Capture the cell that displays the provided text and extract its [X, Y] central coordinate. 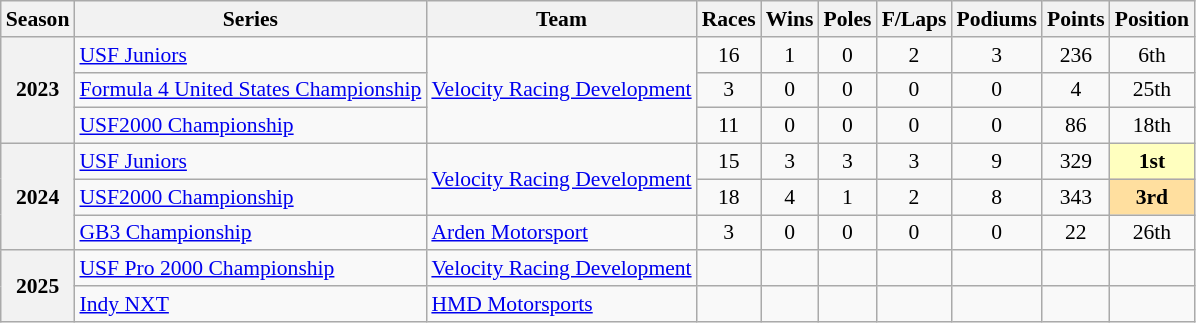
1st [1152, 162]
3rd [1152, 197]
86 [1076, 126]
Poles [847, 19]
236 [1076, 55]
2024 [38, 198]
16 [729, 55]
25th [1152, 90]
18th [1152, 126]
2023 [38, 90]
9 [996, 162]
343 [1076, 197]
Season [38, 19]
6th [1152, 55]
Points [1076, 19]
Indy NXT [250, 304]
Wins [790, 19]
Series [250, 19]
Arden Motorsport [561, 233]
HMD Motorsports [561, 304]
Team [561, 19]
Position [1152, 19]
GB3 Championship [250, 233]
18 [729, 197]
15 [729, 162]
Races [729, 19]
22 [1076, 233]
2025 [38, 286]
USF Pro 2000 Championship [250, 269]
329 [1076, 162]
26th [1152, 233]
11 [729, 126]
8 [996, 197]
F/Laps [914, 19]
Formula 4 United States Championship [250, 90]
Podiums [996, 19]
